Output the (X, Y) coordinate of the center of the cell containing the given text.  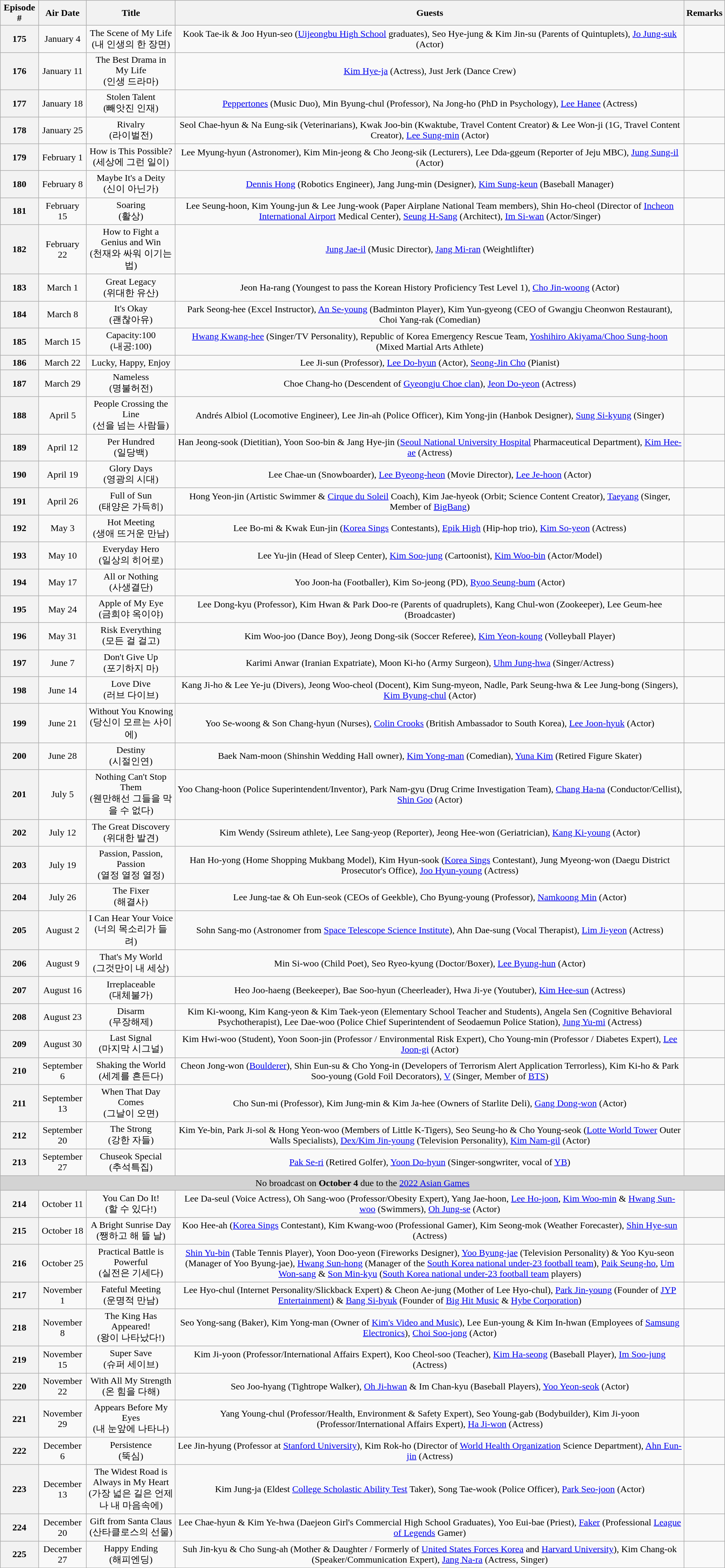
197 (19, 663)
August 30 (62, 1044)
188 (19, 415)
April 5 (62, 415)
Maybe It's a Deity(신이 아닌가) (131, 184)
Kim Jung-ja (Eldest College Scholastic Ability Test Taker), Song Tae-wook (Police Officer), Park Seo-joon (Actor) (430, 1489)
Park Seong-hee (Excel Instructor), An Se-young (Badminton Player), Kim Yun-gyeong (CEO of Gwangju Cheonwon Restaurant), Choi Yang-rak (Comedian) (430, 315)
November 22 (62, 1387)
The King Has Appeared!(왕이 나타났다!) (131, 1328)
December 13 (62, 1489)
June 21 (62, 723)
179 (19, 157)
Karimi Anwar (Iranian Expatriate), Moon Ki-ho (Army Surgeon), Uhm Jung-hwa (Singer/Actress) (430, 663)
May 10 (62, 555)
Kook Tae-ik & Joo Hyun-seo (Uijeongbu High School graduates), Seo Hye-jung & Kim Jin-su (Parents of Quintuplets), Jo Jung-suk (Actor) (430, 39)
Hwang Kwang-hee (Singer/TV Personality), Republic of Korea Emergency Rescue Team, Yoshihiro Akiyama/Choo Sung-hoon (Mixed Martial Arts Athlete) (430, 342)
195 (19, 609)
Kim Hye-ja (Actress), Just Jerk (Dance Crew) (430, 71)
August 2 (62, 930)
Air Date (62, 13)
Hong Yeon-jin (Artistic Swimmer & Cirque du Soleil Coach), Kim Jae-hyeok (Orbit; Science Content Creator), Taeyang (Singer, Member of BigBang) (430, 502)
March 1 (62, 288)
November 15 (62, 1360)
Soaring(활상) (131, 211)
205 (19, 930)
Love Dive(러브 다이브) (131, 690)
Remarks (704, 13)
September 27 (62, 1162)
Per Hundred(일당백) (131, 448)
Yoo Chang-hoon (Police Superintendent/Inventor), Park Nam-gyu (Drug Crime Investigation Team), Chang Ha-na (Conductor/Cellist), Shin Goo (Actor) (430, 794)
September 20 (62, 1135)
181 (19, 211)
October 11 (62, 1204)
210 (19, 1071)
Kang Ji-ho & Lee Ye-ju (Divers), Jeong Woo-cheol (Docent), Kim Sung-myeon, Nadle, Park Seung-hwa & Lee Jung-bong (Singers), Kim Byung-chul (Actor) (430, 690)
When That Day Comes(그날이 오면) (131, 1103)
Rivalry(라이벌전) (131, 131)
218 (19, 1328)
Disarm(무장해제) (131, 1017)
May 17 (62, 582)
Lee Chae-un (Snowboarder), Lee Byeong-heon (Movie Director), Lee Je-hoon (Actor) (430, 475)
184 (19, 315)
July 26 (62, 897)
200 (19, 756)
Peppertones (Music Duo), Min Byung-chul (Professor), Na Jong-ho (PhD in Psychology), Lee Hanee (Actress) (430, 103)
Lee Dong-kyu (Professor), Kim Hwan & Park Doo-re (Parents of quadruplets), Kang Chul-won (Zookeeper), Lee Geum-hee (Broadcaster) (430, 609)
Last Signal(마지막 시그널) (131, 1044)
Super Save(슈퍼 세이브) (131, 1360)
Passion, Passion, Passion(열정 열정 열정) (131, 865)
October 25 (62, 1263)
February 15 (62, 211)
177 (19, 103)
223 (19, 1489)
186 (19, 362)
December 6 (62, 1451)
204 (19, 897)
August 16 (62, 990)
182 (19, 249)
January 11 (62, 71)
Hot Meeting(생애 뜨거운 만남) (131, 528)
Lee Ji-sun (Professor), Lee Do-hyun (Actor), Seong-Jin Cho (Pianist) (430, 362)
May 3 (62, 528)
February 22 (62, 249)
February 8 (62, 184)
Stolen Talent(빼앗진 인재) (131, 103)
A Bright Sunrise Day(쨍하고 해 뜰 날) (131, 1231)
November 1 (62, 1295)
Capacity:100(내공:100) (131, 342)
217 (19, 1295)
Gift from Santa Claus(산타클로스의 선물) (131, 1527)
Lee Myung-hyun (Astronomer), Kim Min-jeong & Cho Jeong-sik (Lecturers), Lee Dda-ggeum (Reporter of Jeju MBC), Jung Sung-il (Actor) (430, 157)
Full of Sun(태양은 가득히) (131, 502)
April 12 (62, 448)
March 15 (62, 342)
190 (19, 475)
199 (19, 723)
Everyday Hero(일상의 히어로) (131, 555)
216 (19, 1263)
People Crossing the Line(선을 넘는 사람들) (131, 415)
224 (19, 1527)
Glory Days(영광의 시대) (131, 475)
222 (19, 1451)
July 19 (62, 865)
191 (19, 502)
All or Nothing(사생결단) (131, 582)
Irreplaceable(대체불가) (131, 990)
Lee Bo-mi & Kwak Eun-jin (Korea Sings Contestants), Epik High (Hip-hop trio), Kim So-yeon (Actress) (430, 528)
209 (19, 1044)
Han Jeong-sook (Dietitian), Yoon Soo-bin & Jang Hye-jin (Seoul National University Hospital Pharmaceutical Department), Kim Hee-ae (Actress) (430, 448)
196 (19, 636)
198 (19, 690)
Nothing Can't Stop Them(웬만해선 그들을 막을 수 없다) (131, 794)
Appears Before My Eyes(내 눈앞에 나타나) (131, 1418)
225 (19, 1554)
Andrés Albiol (Locomotive Engineer), Lee Jin-ah (Police Officer), Kim Yong-jin (Hanbok Designer), Sung Si-kyung (Singer) (430, 415)
Heo Joo-haeng (Beekeeper), Bae Soo-hyun (Cheerleader), Hwa Ji-ye (Youtuber), Kim Hee-sun (Actress) (430, 990)
211 (19, 1103)
Guests (430, 13)
November 29 (62, 1418)
187 (19, 383)
September 13 (62, 1103)
203 (19, 865)
Sohn Sang-mo (Astronomer from Space Telescope Science Institute), Ahn Dae-sung (Vocal Therapist), Lim Ji-yeon (Actress) (430, 930)
215 (19, 1231)
Great Legacy(위대한 유산) (131, 288)
189 (19, 448)
May 31 (62, 636)
Episode # (19, 13)
202 (19, 833)
183 (19, 288)
206 (19, 963)
The Strong(강한 자들) (131, 1135)
November 8 (62, 1328)
Yoo Joon-ha (Footballer), Kim So-jeong (PD), Ryoo Seung-bum (Actor) (430, 582)
Choe Chang-ho (Descendent of Gyeongju Choe clan), Jeon Do-yeon (Actress) (430, 383)
219 (19, 1360)
Seo Joo-hyang (Tightrope Walker), Oh Ji-hwan & Im Chan-kyu (Baseball Players), Yoo Yeon-seok (Actor) (430, 1387)
April 19 (62, 475)
Cho Sun-mi (Professor), Kim Jung-min & Kim Ja-hee (Owners of Starlite Deli), Gang Dong-won (Actor) (430, 1103)
193 (19, 555)
How is This Possible?(세상에 그런 일이) (131, 157)
Destiny(시절인연) (131, 756)
Dennis Hong (Robotics Engineer), Jang Jung-min (Designer), Kim Sung-keun (Baseball Manager) (430, 184)
January 18 (62, 103)
Fateful Meeting(운명적 만남) (131, 1295)
Jung Jae-il (Music Director), Jang Mi-ran (Weightlifter) (430, 249)
Jeon Ha-rang (Youngest to pass the Korean History Proficiency Test Level 1), Cho Jin-woong (Actor) (430, 288)
208 (19, 1017)
How to Fight a Genius and Win(천재와 싸워 이기는 법) (131, 249)
Chuseok Special(추석특집) (131, 1162)
The Widest Road is Always in My Heart(가장 넓은 길은 언제나 내 마음속에) (131, 1489)
Lee Chae-hyun & Kim Ye-hwa (Daejeon Girl's Commercial High School Graduates), Yoo Eui-bae (Priest), Faker (Professional League of Legends Gamer) (430, 1527)
March 8 (62, 315)
175 (19, 39)
August 9 (62, 963)
220 (19, 1387)
Persistence(뚝심) (131, 1451)
July 12 (62, 833)
August 23 (62, 1017)
December 27 (62, 1554)
221 (19, 1418)
The Best Drama in My Life(인생 드라마) (131, 71)
Don't Give Up(포기하지 마) (131, 663)
201 (19, 794)
212 (19, 1135)
October 18 (62, 1231)
Pak Se-ri (Retired Golfer), Yoon Do-hyun (Singer-songwriter, vocal of YB) (430, 1162)
December 20 (62, 1527)
January 4 (62, 39)
You Can Do It!(할 수 있다!) (131, 1204)
Happy Ending(해피엔딩) (131, 1554)
Lee Jin-hyung (Professor at Stanford University), Kim Rok-ho (Director of World Health Organization Science Department), Ahn Eun-jin (Actress) (430, 1451)
The Great Discovery(위대한 발견) (131, 833)
February 1 (62, 157)
June 28 (62, 756)
September 6 (62, 1071)
213 (19, 1162)
Lee Jung-tae & Oh Eun-seok (CEOs of Geekble), Cho Byung-young (Professor), Namkoong Min (Actor) (430, 897)
April 26 (62, 502)
That's My World(그것만이 내 세상) (131, 963)
Baek Nam-moon (Shinshin Wedding Hall owner), Kim Yong-man (Comedian), Yuna Kim (Retired Figure Skater) (430, 756)
Nameless(명불허전) (131, 383)
The Scene of My Life(내 인생의 한 장면) (131, 39)
June 14 (62, 690)
207 (19, 990)
Kim Woo-joo (Dance Boy), Jeong Dong-sik (Soccer Referee), Kim Yeon-koung (Volleyball Player) (430, 636)
March 22 (62, 362)
Yoo Se-woong & Son Chang-hyun (Nurses), Colin Crooks (British Ambassador to South Korea), Lee Joon-hyuk (Actor) (430, 723)
No broadcast on October 4 due to the 2022 Asian Games (362, 1183)
Shaking the World(세계를 흔든다) (131, 1071)
Min Si-woo (Child Poet), Seo Ryeo-kyung (Doctor/Boxer), Lee Byung-hun (Actor) (430, 963)
Practical Battle is Powerful(실전은 기세다) (131, 1263)
Kim Wendy (Ssireum athlete), Lee Sang-yeop (Reporter), Jeong Hee-won (Geriatrician), Kang Ki-young (Actor) (430, 833)
194 (19, 582)
Koo Hee-ah (Korea Sings Contestant), Kim Kwang-woo (Professional Gamer), Kim Seong-mok (Weather Forecaster), Shin Hye-sun (Actress) (430, 1231)
Kim Hwi-woo (Student), Yoon Soon-jin (Professor / Environmental Risk Expert), Cho Young-min (Professor / Diabetes Expert), Lee Joon-gi (Actor) (430, 1044)
Apple of My Eye(금희야 옥이야) (131, 609)
180 (19, 184)
Risk Everything(모든 걸 걸고) (131, 636)
214 (19, 1204)
185 (19, 342)
176 (19, 71)
The Fixer(해결사) (131, 897)
May 24 (62, 609)
Without You Knowing(당신이 모르는 사이에) (131, 723)
It's Okay(괜찮아유) (131, 315)
Kim Ji-yoon (Professor/International Affairs Expert), Koo Cheol-soo (Teacher), Kim Ha-seong (Baseball Player), Im Soo-jung (Actress) (430, 1360)
March 29 (62, 383)
July 5 (62, 794)
January 25 (62, 131)
June 7 (62, 663)
178 (19, 131)
192 (19, 528)
Lee Yu-jin (Head of Sleep Center), Kim Soo-jung (Cartoonist), Kim Woo-bin (Actor/Model) (430, 555)
Lucky, Happy, Enjoy (131, 362)
I Can Hear Your Voice(너의 목소리가 들려) (131, 930)
Title (131, 13)
With All My Strength(온 힘을 다해) (131, 1387)
